Determine the [x, y] coordinate at the center of the cell enclosing the given text.  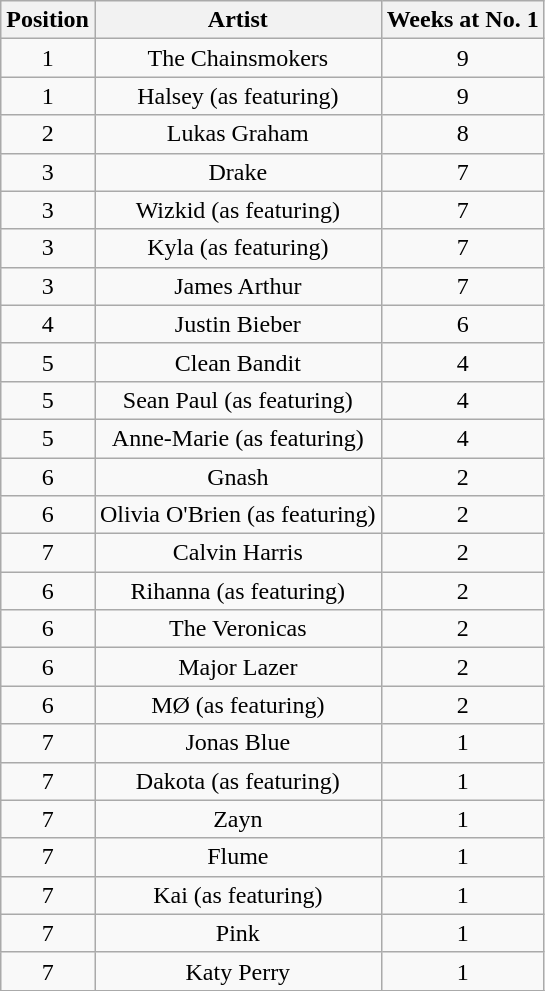
8 [462, 134]
Wizkid (as featuring) [238, 210]
Katy Perry [238, 971]
Pink [238, 933]
Weeks at No. 1 [462, 20]
The Veronicas [238, 629]
Drake [238, 172]
Halsey (as featuring) [238, 96]
Rihanna (as featuring) [238, 591]
Lukas Graham [238, 134]
Olivia O'Brien (as featuring) [238, 515]
James Arthur [238, 286]
Gnash [238, 477]
Flume [238, 857]
Dakota (as featuring) [238, 781]
Position [48, 20]
Zayn [238, 819]
Kyla (as featuring) [238, 248]
Justin Bieber [238, 324]
Jonas Blue [238, 743]
The Chainsmokers [238, 58]
Major Lazer [238, 667]
Anne-Marie (as featuring) [238, 438]
Clean Bandit [238, 362]
MØ (as featuring) [238, 705]
Sean Paul (as featuring) [238, 400]
Kai (as featuring) [238, 895]
Calvin Harris [238, 553]
Artist [238, 20]
